Identify which cell holds the provided text, then report its [x, y] central coordinate. 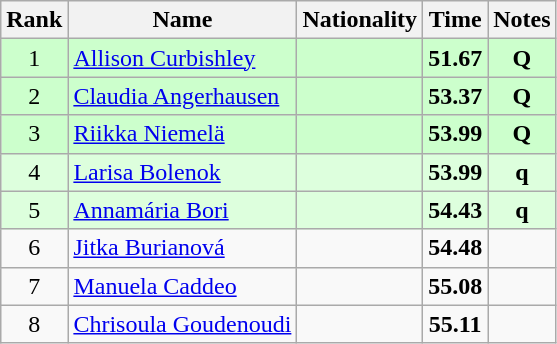
Nationality [360, 20]
Claudia Angerhausen [182, 96]
4 [34, 172]
Jitka Burianová [182, 248]
6 [34, 248]
Riikka Niemelä [182, 134]
2 [34, 96]
Chrisoula Goudenoudi [182, 324]
8 [34, 324]
55.11 [456, 324]
Annamária Bori [182, 210]
Name [182, 20]
Allison Curbishley [182, 58]
54.43 [456, 210]
Rank [34, 20]
Larisa Bolenok [182, 172]
3 [34, 134]
Time [456, 20]
51.67 [456, 58]
1 [34, 58]
55.08 [456, 286]
54.48 [456, 248]
7 [34, 286]
53.37 [456, 96]
Notes [522, 20]
Manuela Caddeo [182, 286]
5 [34, 210]
